Capture the cell that displays the provided text and extract its [X, Y] central coordinate. 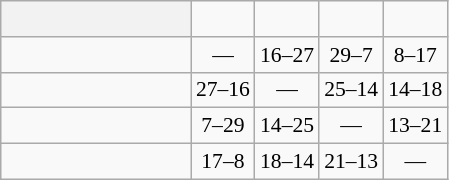
7–29 [223, 126]
8–17 [415, 55]
14–18 [415, 90]
18–14 [287, 162]
25–14 [351, 90]
14–25 [287, 126]
16–27 [287, 55]
17–8 [223, 162]
13–21 [415, 126]
27–16 [223, 90]
21–13 [351, 162]
29–7 [351, 55]
